Return the (X, Y) coordinate for the center point of the cell that contains the specified text.  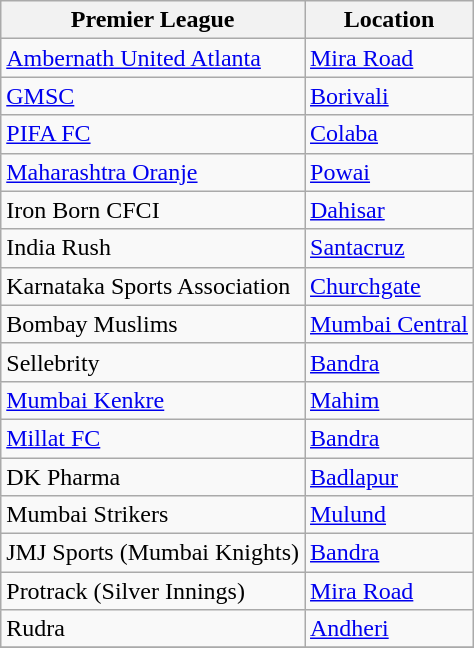
Sellebrity (153, 362)
Santacruz (388, 248)
Mahim (388, 400)
Mumbai Kenkre (153, 400)
Powai (388, 172)
Maharashtra Oranje (153, 172)
GMSC (153, 96)
Colaba (388, 134)
India Rush (153, 248)
Borivali (388, 96)
Mulund (388, 515)
Andheri (388, 629)
Iron Born CFCI (153, 210)
JMJ Sports (Mumbai Knights) (153, 553)
Location (388, 20)
PIFA FC (153, 134)
Bombay Muslims (153, 324)
Millat FC (153, 438)
Rudra (153, 629)
Badlapur (388, 477)
Karnataka Sports Association (153, 286)
Mumbai Strikers (153, 515)
Mumbai Central (388, 324)
Protrack (Silver Innings) (153, 591)
Premier League (153, 20)
Dahisar (388, 210)
Churchgate (388, 286)
Ambernath United Atlanta (153, 58)
DK Pharma (153, 477)
